Detect which cell encompasses the target text, then output its (X, Y) center coordinate. 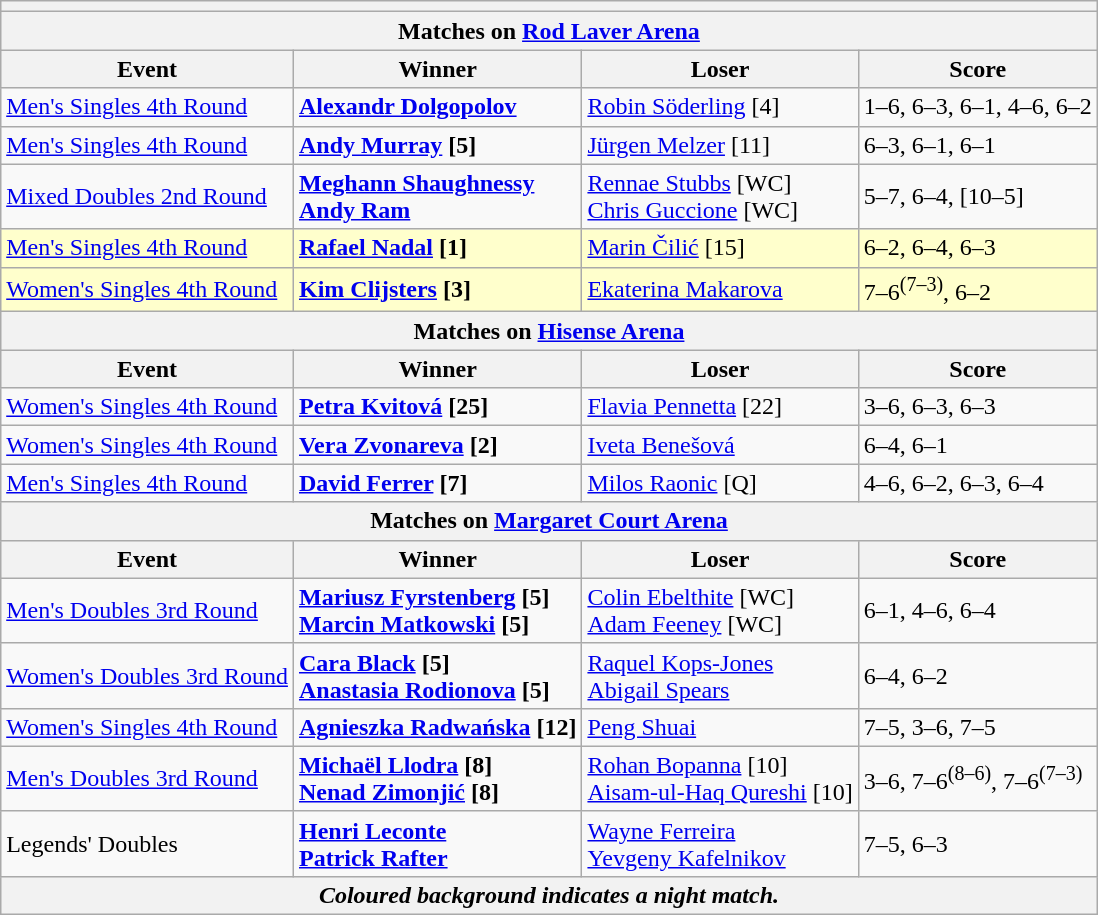
Peng Shuai (720, 727)
7–5, 6–3 (978, 844)
Women's Doubles 3rd Round (148, 676)
6–3, 6–1, 6–1 (978, 145)
Vera Zvonareva [2] (437, 445)
Henri Leconte Patrick Rafter (437, 844)
7–6(7–3), 6–2 (978, 290)
Flavia Pennetta [22] (720, 407)
Cara Black [5] Anastasia Rodionova [5] (437, 676)
Andy Murray [5] (437, 145)
Meghann Shaughnessy Andy Ram (437, 196)
Matches on Hisense Arena (550, 331)
Rennae Stubbs [WC] Chris Guccione [WC] (720, 196)
Agnieszka Radwańska [12] (437, 727)
Mariusz Fyrstenberg [5] Marcin Matkowski [5] (437, 610)
4–6, 6–2, 6–3, 6–4 (978, 483)
Rafael Nadal [1] (437, 248)
Petra Kvitová [25] (437, 407)
Colin Ebelthite [WC] Adam Feeney [WC] (720, 610)
7–5, 3–6, 7–5 (978, 727)
Jürgen Melzer [11] (720, 145)
David Ferrer [7] (437, 483)
Michaël Llodra [8] Nenad Zimonjić [8] (437, 778)
Milos Raonic [Q] (720, 483)
Kim Clijsters [3] (437, 290)
Raquel Kops-Jones Abigail Spears (720, 676)
Mixed Doubles 2nd Round (148, 196)
Coloured background indicates a night match. (550, 895)
Robin Söderling [4] (720, 107)
Alexandr Dolgopolov (437, 107)
Wayne Ferreira Yevgeny Kafelnikov (720, 844)
Ekaterina Makarova (720, 290)
Matches on Rod Laver Arena (550, 31)
3–6, 6–3, 6–3 (978, 407)
Marin Čilić [15] (720, 248)
3–6, 7–6(8–6), 7–6(7–3) (978, 778)
Legends' Doubles (148, 844)
6–4, 6–2 (978, 676)
Matches on Margaret Court Arena (550, 521)
6–4, 6–1 (978, 445)
5–7, 6–4, [10–5] (978, 196)
Rohan Bopanna [10] Aisam-ul-Haq Qureshi [10] (720, 778)
6–2, 6–4, 6–3 (978, 248)
1–6, 6–3, 6–1, 4–6, 6–2 (978, 107)
6–1, 4–6, 6–4 (978, 610)
Iveta Benešová (720, 445)
